From the cell containing the given text, extract its center point as [X, Y] coordinate. 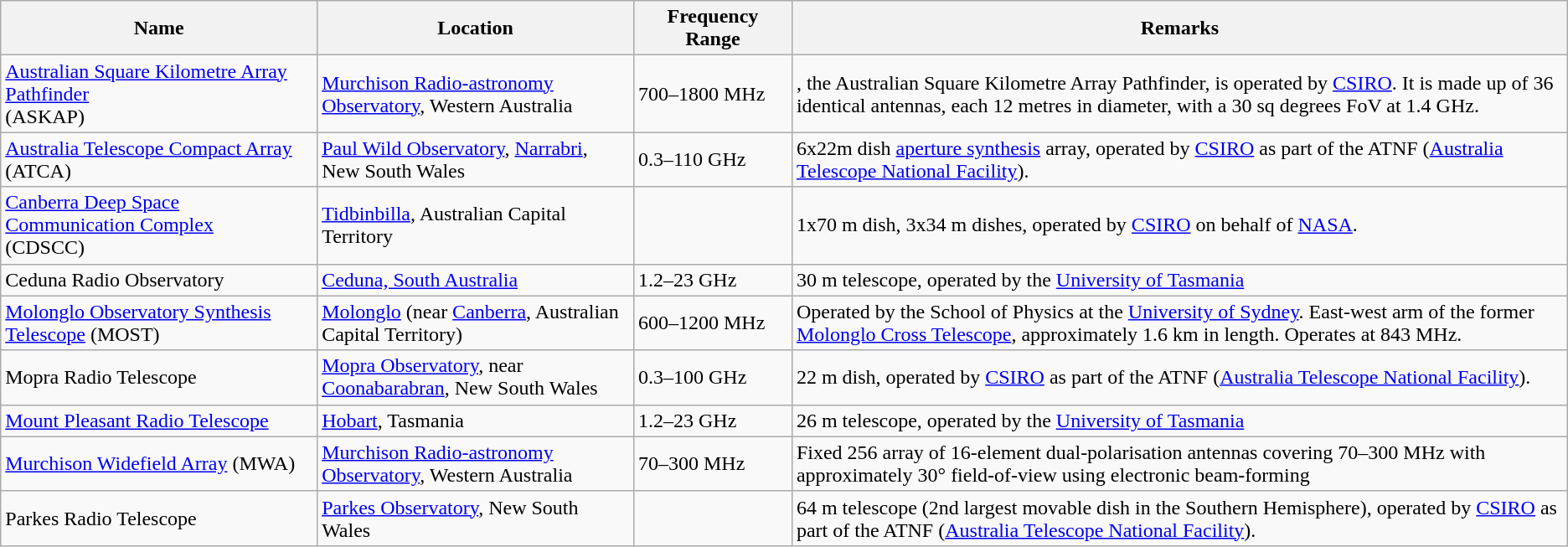
Murchison Widefield Array (MWA) [159, 464]
1x70 m dish, 3x34 m dishes, operated by CSIRO on behalf of NASA. [1179, 225]
0.3–100 GHz [712, 377]
Mopra Observatory, near Coonabarabran, New South Wales [476, 377]
70–300 MHz [712, 464]
Fixed 256 array of 16-element dual-polarisation antennas covering 70–300 MHz with approximately 30° field-of-view using electronic beam-forming [1179, 464]
Parkes Radio Telescope [159, 518]
Paul Wild Observatory, Narrabri, New South Wales [476, 159]
Remarks [1179, 28]
22 m dish, operated by CSIRO as part of the ATNF (Australia Telescope National Facility). [1179, 377]
64 m telescope (2nd largest movable dish in the Southern Hemisphere), operated by CSIRO as part of the ATNF (Australia Telescope National Facility). [1179, 518]
Location [476, 28]
Parkes Observatory, New South Wales [476, 518]
Ceduna Radio Observatory [159, 280]
Australian Square Kilometre Array Pathfinder (ASKAP) [159, 94]
Frequency Range [712, 28]
Mount Pleasant Radio Telescope [159, 421]
Australia Telescope Compact Array (ATCA) [159, 159]
6x22m dish aperture synthesis array, operated by CSIRO as part of the ATNF (Australia Telescope National Facility). [1179, 159]
700–1800 MHz [712, 94]
30 m telescope, operated by the University of Tasmania [1179, 280]
Molonglo (near Canberra, Australian Capital Territory) [476, 323]
26 m telescope, operated by the University of Tasmania [1179, 421]
600–1200 MHz [712, 323]
0.3–110 GHz [712, 159]
Canberra Deep Space Communication Complex (CDSCC) [159, 225]
Ceduna, South Australia [476, 280]
Molonglo Observatory Synthesis Telescope (MOST) [159, 323]
Tidbinbilla, Australian Capital Territory [476, 225]
Name [159, 28]
Mopra Radio Telescope [159, 377]
Hobart, Tasmania [476, 421]
